Find where the given text appears and provide that cell's center as [x, y] coordinate. 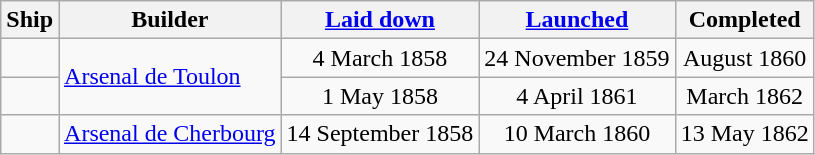
Completed [744, 20]
Arsenal de Toulon [170, 77]
24 November 1859 [577, 58]
4 April 1861 [577, 96]
March 1862 [744, 96]
10 March 1860 [577, 134]
13 May 1862 [744, 134]
Launched [577, 20]
4 March 1858 [380, 58]
14 September 1858 [380, 134]
Ship [30, 20]
1 May 1858 [380, 96]
August 1860 [744, 58]
Arsenal de Cherbourg [170, 134]
Laid down [380, 20]
Builder [170, 20]
